From the cell containing the given text, extract its center point as [X, Y] coordinate. 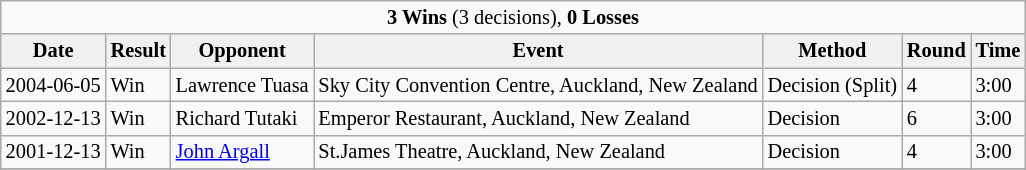
Decision (Split) [832, 85]
2001-12-13 [54, 152]
2004-06-05 [54, 85]
Lawrence Tuasa [242, 85]
Event [538, 51]
6 [936, 119]
Opponent [242, 51]
2002-12-13 [54, 119]
Sky City Convention Centre, Auckland, New Zealand [538, 85]
Richard Tutaki [242, 119]
Time [998, 51]
John Argall [242, 152]
Method [832, 51]
Date [54, 51]
Round [936, 51]
Result [138, 51]
St.James Theatre, Auckland, New Zealand [538, 152]
Emperor Restaurant, Auckland, New Zealand [538, 119]
3 Wins (3 decisions), 0 Losses [513, 18]
